Determine the (x, y) coordinate at the center of the cell enclosing the given text.  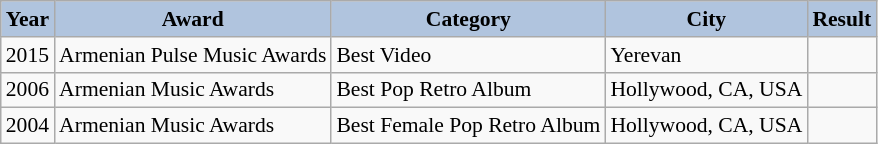
Best Female Pop Retro Album (468, 126)
Year (28, 19)
2004 (28, 126)
2006 (28, 90)
Category (468, 19)
Result (842, 19)
Yerevan (706, 55)
Award (192, 19)
Best Video (468, 55)
Best Pop Retro Album (468, 90)
City (706, 19)
2015 (28, 55)
Armenian Pulse Music Awards (192, 55)
